Pinpoint the cell where the given text exists, returning its (x, y) midpoint coordinate. 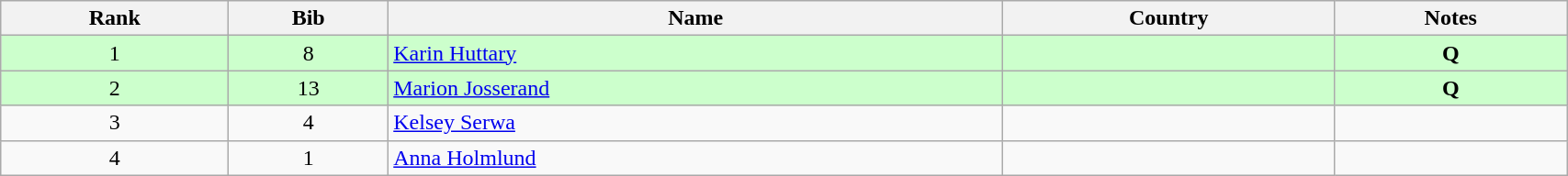
13 (309, 88)
Name (696, 18)
Notes (1451, 18)
Anna Holmlund (696, 158)
3 (115, 123)
Marion Josserand (696, 88)
Country (1168, 18)
Rank (115, 18)
Kelsey Serwa (696, 123)
2 (115, 88)
Karin Huttary (696, 53)
8 (309, 53)
Bib (309, 18)
